Locate the cell with the specified text and output its [x, y] center coordinate. 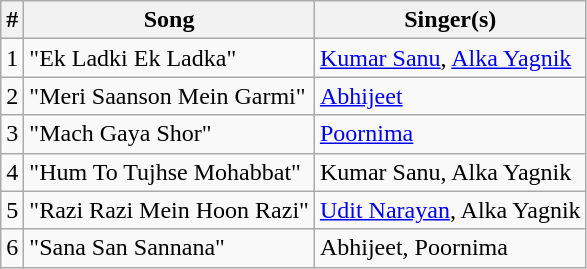
Song [170, 20]
"Meri Saanson Mein Garmi" [170, 96]
Poornima [450, 134]
2 [12, 96]
Abhijeet, Poornima [450, 248]
# [12, 20]
Singer(s) [450, 20]
"Sana San Sannana" [170, 248]
Udit Narayan, Alka Yagnik [450, 210]
6 [12, 248]
4 [12, 172]
"Hum To Tujhse Mohabbat" [170, 172]
5 [12, 210]
1 [12, 58]
Abhijeet [450, 96]
"Mach Gaya Shor" [170, 134]
"Ek Ladki Ek Ladka" [170, 58]
3 [12, 134]
"Razi Razi Mein Hoon Razi" [170, 210]
